Capture the cell that displays the provided text and extract its [X, Y] central coordinate. 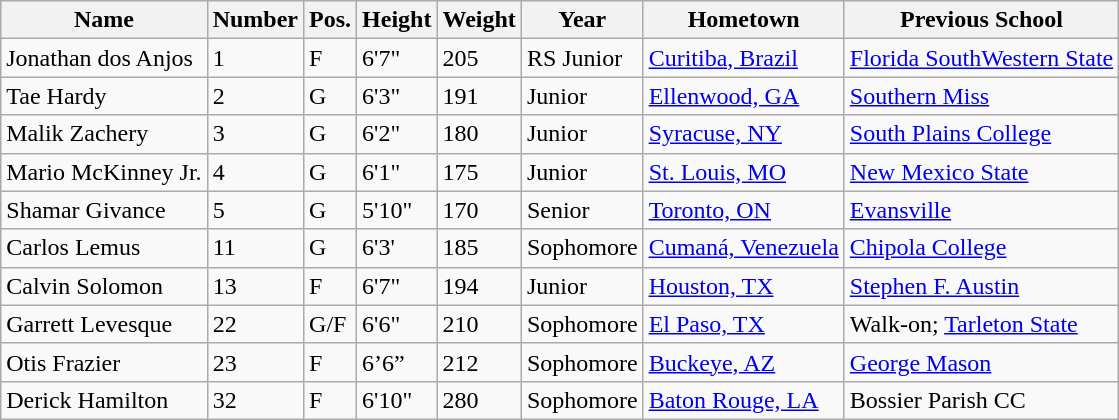
3 [255, 134]
Name [104, 20]
Evansville [981, 210]
11 [255, 248]
Southern Miss [981, 96]
Height [397, 20]
6'2" [397, 134]
6’6” [397, 362]
185 [479, 248]
Cumaná, Venezuela [744, 248]
George Mason [981, 362]
Number [255, 20]
22 [255, 324]
205 [479, 58]
Senior [582, 210]
Jonathan dos Anjos [104, 58]
5 [255, 210]
Calvin Solomon [104, 286]
4 [255, 172]
280 [479, 400]
El Paso, TX [744, 324]
210 [479, 324]
170 [479, 210]
13 [255, 286]
Buckeye, AZ [744, 362]
6'6" [397, 324]
Stephen F. Austin [981, 286]
Mario McKinney Jr. [104, 172]
Derick Hamilton [104, 400]
Malik Zachery [104, 134]
Ellenwood, GA [744, 96]
Weight [479, 20]
Walk-on; Tarleton State [981, 324]
175 [479, 172]
Toronto, ON [744, 210]
212 [479, 362]
180 [479, 134]
2 [255, 96]
194 [479, 286]
Hometown [744, 20]
Pos. [330, 20]
6'10" [397, 400]
Houston, TX [744, 286]
23 [255, 362]
RS Junior [582, 58]
Otis Frazier [104, 362]
Garrett Levesque [104, 324]
Tae Hardy [104, 96]
6'3" [397, 96]
6'1" [397, 172]
Year [582, 20]
Syracuse, NY [744, 134]
Curitiba, Brazil [744, 58]
32 [255, 400]
1 [255, 58]
6'3' [397, 248]
Previous School [981, 20]
Carlos Lemus [104, 248]
Shamar Givance [104, 210]
Florida SouthWestern State [981, 58]
Baton Rouge, LA [744, 400]
South Plains College [981, 134]
St. Louis, MO [744, 172]
G/F [330, 324]
Bossier Parish CC [981, 400]
Chipola College [981, 248]
New Mexico State [981, 172]
191 [479, 96]
5'10" [397, 210]
